Return [X, Y] of the center of cell containing provided text 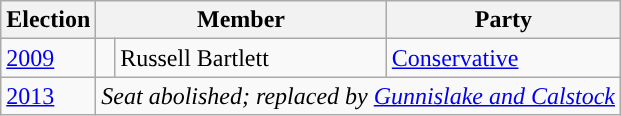
Russell Bartlett [251, 58]
Seat abolished; replaced by Gunnislake and Calstock [358, 96]
2009 [48, 58]
Conservative [503, 58]
Election [48, 20]
2013 [48, 96]
Member [241, 20]
Party [503, 20]
